Locate the cell with the specified text and output its [X, Y] center coordinate. 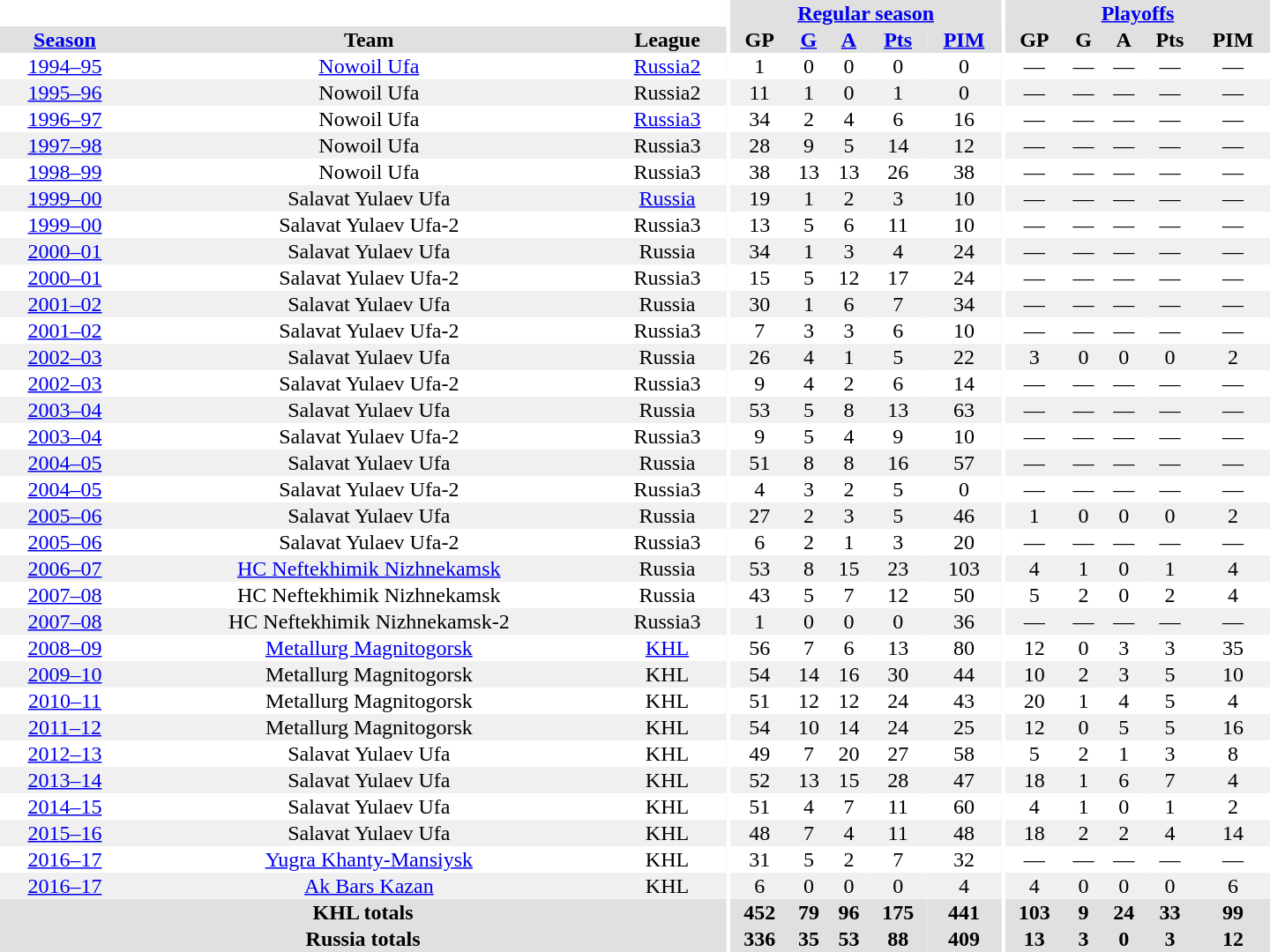
2010–11 [65, 701]
175 [898, 912]
Yugra Khanty-Mansiysk [369, 859]
33 [1169, 912]
2012–13 [65, 754]
23 [898, 569]
2013–14 [65, 780]
1997–98 [65, 145]
441 [964, 912]
1996–97 [65, 119]
1995–96 [65, 93]
Regular season [866, 13]
32 [964, 859]
46 [964, 516]
2015–16 [65, 833]
49 [759, 754]
63 [964, 410]
Ak Bars Kazan [369, 886]
1998–99 [65, 172]
99 [1233, 912]
60 [964, 807]
1994–95 [65, 66]
36 [964, 621]
League [667, 40]
96 [849, 912]
79 [809, 912]
47 [964, 780]
HC Neftekhimik Nizhnekamsk-2 [369, 621]
Team [369, 40]
Playoffs [1138, 13]
58 [964, 754]
409 [964, 939]
56 [759, 648]
Russia totals [363, 939]
2006–07 [65, 569]
452 [759, 912]
19 [759, 198]
336 [759, 939]
2014–15 [65, 807]
17 [898, 278]
Season [65, 40]
80 [964, 648]
88 [898, 939]
22 [964, 357]
KHL totals [363, 912]
2011–12 [65, 727]
25 [964, 727]
44 [964, 674]
2009–10 [65, 674]
57 [964, 463]
50 [964, 595]
52 [759, 780]
31 [759, 859]
2008–09 [65, 648]
